Return [x, y] of the center of cell containing provided text 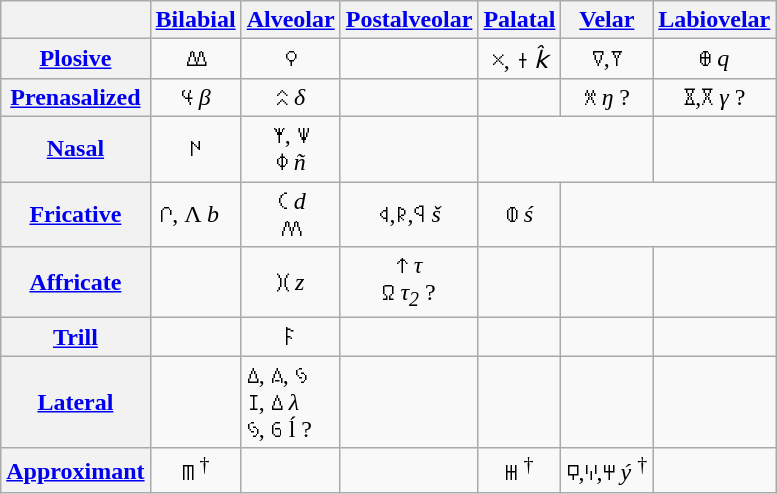
Labiovelar [714, 20]
Lateral [76, 402]
𐋅 † [520, 470]
Approximant [76, 470]
𐊢 d 𐊰 [290, 214]
𐊼,𐊽 [607, 59]
Trill [76, 337]
𐊿 † [196, 470]
𐊭 [290, 59]
𐊴, 𐊛 k̂ [520, 59]
𐋀,𐋁 γ ? [714, 97]
Plosive [76, 59]
𐊻,𐋈,𐋐 ý † [607, 470]
Nasal [76, 148]
𐊸 ś [520, 214]
Prenasalized [76, 97]
Bilabial [196, 20]
𐋇 τ 𐊶 τ2 ? [409, 282]
𐋌 β [196, 97]
𐊷 [196, 59]
𐊨 q [714, 59]
Postalveolar [409, 20]
Fricative [76, 214]
Affricate [76, 282]
𐊾 δ [290, 97]
𐋄 ŋ ? [607, 97]
Palatal [520, 20]
𐊪 [196, 148]
𐊬, Λ b [196, 214]
Velar [607, 20]
𐊣, 𐋎, 𐋃 𐊦, 𐊣 λ 𐋃, 𐋉 ĺ ? [290, 402]
𐊮,𐊯,𐤭 š [409, 214]
𐊵, 𐊜 𐊳 ñ [290, 148]
𐋂 z [290, 282]
Alveolar [290, 20]
𐊥 [290, 337]
